Detect which cell encompasses the target text, then output its (X, Y) center coordinate. 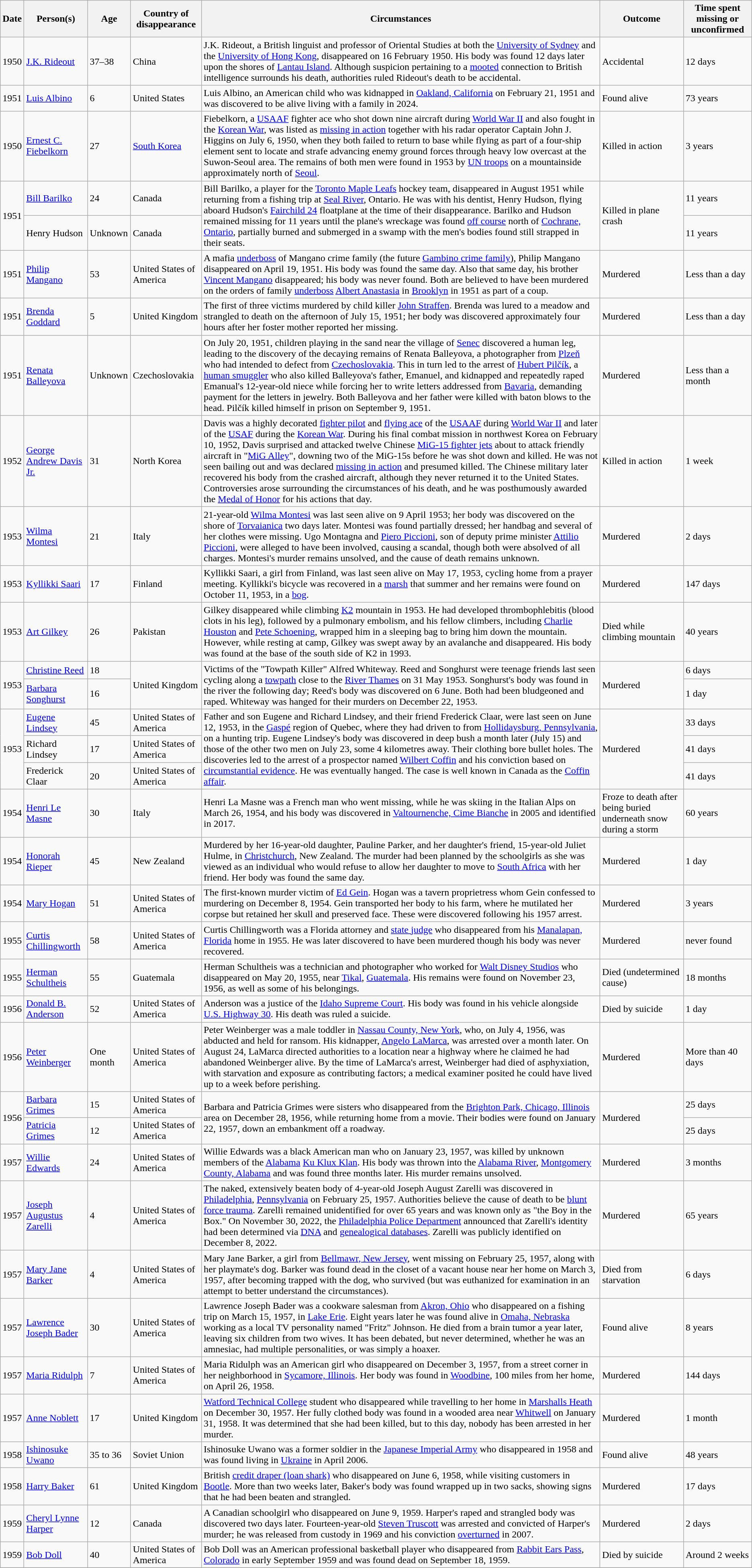
Willie Edwards (56, 1162)
Bill Barilko (56, 198)
Killed in plane crash (642, 215)
Finland (166, 584)
Less than a month (717, 375)
7 (109, 1375)
Mary Jane Barker (56, 1274)
Czechoslovakia (166, 375)
Circumstances (401, 19)
18 (109, 670)
Richard Lindsey (56, 749)
52 (109, 1009)
Died from starvation (642, 1274)
Mary Hogan (56, 904)
Harry Baker (56, 1486)
Donald B. Anderson (56, 1009)
12 days (717, 61)
61 (109, 1486)
Outcome (642, 19)
J.K. Rideout (56, 61)
15 (109, 1105)
Frederick Claar (56, 776)
73 years (717, 98)
Pakistan (166, 632)
26 (109, 632)
35 to 36 (109, 1455)
Guatemala (166, 977)
One month (109, 1057)
6 (109, 98)
1 week (717, 461)
65 years (717, 1216)
3 months (717, 1162)
Ishinosuke Uwano was a former soldier in the Japanese Imperial Army who disappeared in 1958 and was found living in Ukraine in April 2006. (401, 1455)
Lawrence Joseph Bader (56, 1327)
Eugene Lindsey (56, 722)
Herman Schultheis (56, 977)
55 (109, 977)
144 days (717, 1375)
27 (109, 146)
United States (166, 98)
33 days (717, 722)
Renata Balleyova (56, 375)
21 (109, 536)
40 (109, 1555)
Kyllikki Saari (56, 584)
Patricia Grimes (56, 1131)
More than 40 days (717, 1057)
Wilma Montesi (56, 536)
Ernest C. Fiebelkorn (56, 146)
Accidental (642, 61)
Ishinosuke Uwano (56, 1455)
Died while climbing mountain (642, 632)
never found (717, 940)
Time spent missing or unconfirmed (717, 19)
Honorah Rieper (56, 861)
Bob Doll (56, 1555)
20 (109, 776)
China (166, 61)
31 (109, 461)
16 (109, 693)
New Zealand (166, 861)
1 month (717, 1418)
Christine Reed (56, 670)
George Andrew Davis Jr. (56, 461)
48 years (717, 1455)
South Korea (166, 146)
8 years (717, 1327)
51 (109, 904)
Peter Weinberger (56, 1057)
Person(s) (56, 19)
Art Gilkey (56, 632)
17 days (717, 1486)
60 years (717, 813)
Henry Hudson (56, 233)
53 (109, 274)
Philip Mangano (56, 274)
Date (12, 19)
Froze to death after being buried underneath snow during a storm (642, 813)
Anne Noblett (56, 1418)
Henri Le Masne (56, 813)
Around 2 weeks (717, 1555)
Barbara Songhurst (56, 693)
Brenda Goddard (56, 317)
18 months (717, 977)
40 years (717, 632)
Curtis Chillingworth (56, 940)
North Korea (166, 461)
Anderson was a justice of the Idaho Supreme Court. His body was found in his vehicle alongside U.S. Highway 30. His death was ruled a suicide. (401, 1009)
58 (109, 940)
Country of disappearance (166, 19)
1952 (12, 461)
5 (109, 317)
Soviet Union (166, 1455)
Maria Ridulph (56, 1375)
Joseph Augustus Zarelli (56, 1216)
Barbara Grimes (56, 1105)
Cheryl Lynne Harper (56, 1523)
Age (109, 19)
Luis Albino (56, 98)
147 days (717, 584)
Died (undetermined cause) (642, 977)
37–38 (109, 61)
